From the cell containing the given text, extract its center point as [x, y] coordinate. 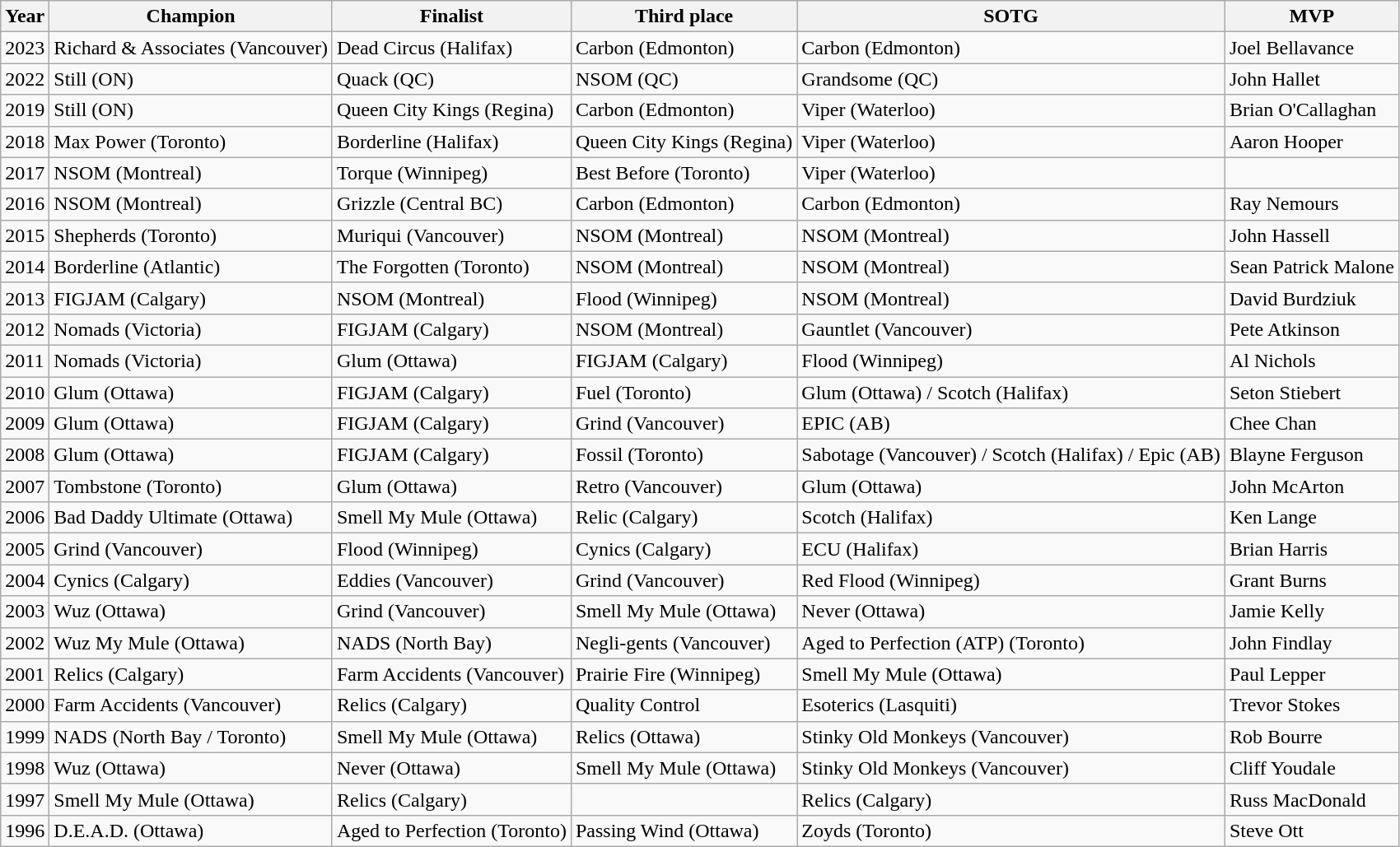
Quack (QC) [451, 79]
2019 [25, 110]
2009 [25, 424]
Shepherds (Toronto) [191, 235]
Torque (Winnipeg) [451, 173]
2004 [25, 580]
2013 [25, 298]
2022 [25, 79]
Ray Nemours [1311, 204]
2023 [25, 48]
Gauntlet (Vancouver) [1011, 329]
Esoterics (Lasquiti) [1011, 705]
Prairie Fire (Winnipeg) [684, 674]
NADS (North Bay) [451, 643]
Cliff Youdale [1311, 768]
Sean Patrick Malone [1311, 267]
2015 [25, 235]
Jamie Kelly [1311, 612]
Third place [684, 16]
2007 [25, 486]
Ken Lange [1311, 518]
2014 [25, 267]
1996 [25, 831]
The Forgotten (Toronto) [451, 267]
Grizzle (Central BC) [451, 204]
Negli-gents (Vancouver) [684, 643]
Glum (Ottawa) / Scotch (Halifax) [1011, 393]
EPIC (AB) [1011, 424]
Zoyds (Toronto) [1011, 831]
Paul Lepper [1311, 674]
Pete Atkinson [1311, 329]
Fuel (Toronto) [684, 393]
Year [25, 16]
2011 [25, 361]
2018 [25, 142]
2006 [25, 518]
2008 [25, 455]
Aaron Hooper [1311, 142]
Chee Chan [1311, 424]
2001 [25, 674]
Red Flood (Winnipeg) [1011, 580]
2016 [25, 204]
Richard & Associates (Vancouver) [191, 48]
Joel Bellavance [1311, 48]
Borderline (Halifax) [451, 142]
MVP [1311, 16]
Dead Circus (Halifax) [451, 48]
Steve Ott [1311, 831]
Borderline (Atlantic) [191, 267]
1997 [25, 799]
Quality Control [684, 705]
ECU (Halifax) [1011, 549]
Fossil (Toronto) [684, 455]
2012 [25, 329]
Finalist [451, 16]
Retro (Vancouver) [684, 486]
SOTG [1011, 16]
Sabotage (Vancouver) / Scotch (Halifax) / Epic (AB) [1011, 455]
Passing Wind (Ottawa) [684, 831]
1999 [25, 737]
Brian Harris [1311, 549]
Relics (Ottawa) [684, 737]
Scotch (Halifax) [1011, 518]
Aged to Perfection (Toronto) [451, 831]
Russ MacDonald [1311, 799]
John Findlay [1311, 643]
D.E.A.D. (Ottawa) [191, 831]
Relic (Calgary) [684, 518]
2002 [25, 643]
Tombstone (Toronto) [191, 486]
1998 [25, 768]
Grant Burns [1311, 580]
2017 [25, 173]
Bad Daddy Ultimate (Ottawa) [191, 518]
Aged to Perfection (ATP) (Toronto) [1011, 643]
Champion [191, 16]
Seton Stiebert [1311, 393]
2000 [25, 705]
John Hassell [1311, 235]
NADS (North Bay / Toronto) [191, 737]
Rob Bourre [1311, 737]
Wuz My Mule (Ottawa) [191, 643]
2005 [25, 549]
John Hallet [1311, 79]
NSOM (QC) [684, 79]
John McArton [1311, 486]
2010 [25, 393]
Grandsome (QC) [1011, 79]
Al Nichols [1311, 361]
Max Power (Toronto) [191, 142]
Best Before (Toronto) [684, 173]
Muriqui (Vancouver) [451, 235]
Brian O'Callaghan [1311, 110]
David Burdziuk [1311, 298]
Eddies (Vancouver) [451, 580]
Blayne Ferguson [1311, 455]
2003 [25, 612]
Trevor Stokes [1311, 705]
